Search for the cell housing the specified text and yield its [x, y] center coordinate. 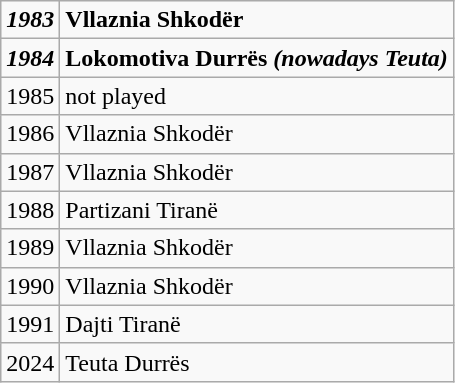
1988 [30, 210]
1986 [30, 134]
1989 [30, 248]
1983 [30, 20]
1987 [30, 172]
1984 [30, 58]
1991 [30, 324]
2024 [30, 362]
Teuta Durrës [257, 362]
Partizani Tiranë [257, 210]
not played [257, 96]
Dajti Tiranë [257, 324]
1990 [30, 286]
Lokomotiva Durrës (nowadays Teuta) [257, 58]
1985 [30, 96]
